Detect which cell encompasses the target text, then output its (X, Y) center coordinate. 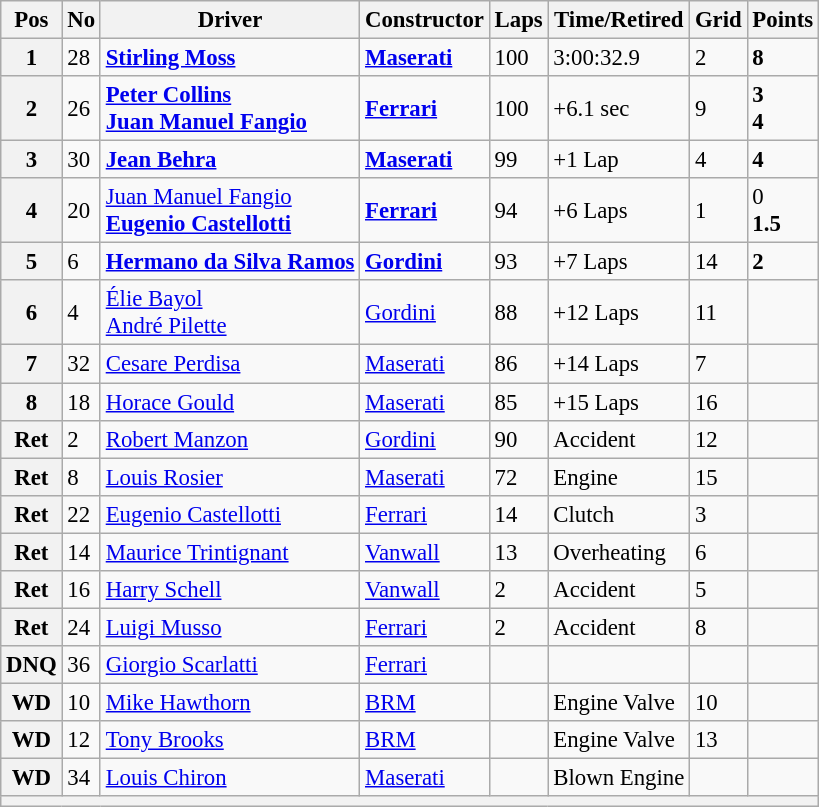
26 (81, 108)
+6.1 sec (619, 108)
9 (718, 108)
94 (518, 210)
Eugenio Castellotti (230, 514)
+12 Laps (619, 312)
86 (518, 364)
28 (81, 58)
Mike Hawthorn (230, 702)
+6 Laps (619, 210)
Cesare Perdisa (230, 364)
Clutch (619, 514)
No (81, 20)
Laps (518, 20)
+1 Lap (619, 160)
+15 Laps (619, 402)
72 (518, 477)
+7 Laps (619, 262)
Robert Manzon (230, 439)
Jean Behra (230, 160)
18 (81, 402)
Horace Gould (230, 402)
85 (518, 402)
01.5 (782, 210)
88 (518, 312)
Louis Rosier (230, 477)
90 (518, 439)
Harry Schell (230, 590)
Grid (718, 20)
36 (81, 665)
Hermano da Silva Ramos (230, 262)
Pos (32, 20)
30 (81, 160)
32 (81, 364)
Blown Engine (619, 778)
Giorgio Scarlatti (230, 665)
Driver (230, 20)
Élie Bayol André Pilette (230, 312)
99 (518, 160)
93 (518, 262)
+14 Laps (619, 364)
Stirling Moss (230, 58)
Engine (619, 477)
Points (782, 20)
Peter Collins Juan Manuel Fangio (230, 108)
Overheating (619, 552)
Tony Brooks (230, 740)
24 (81, 627)
15 (718, 477)
Constructor (425, 20)
Juan Manuel Fangio Eugenio Castellotti (230, 210)
22 (81, 514)
11 (718, 312)
Louis Chiron (230, 778)
Maurice Trintignant (230, 552)
3:00:32.9 (619, 58)
Luigi Musso (230, 627)
Time/Retired (619, 20)
DNQ (32, 665)
20 (81, 210)
